Determine the [X, Y] coordinate at the center of the cell enclosing the given text.  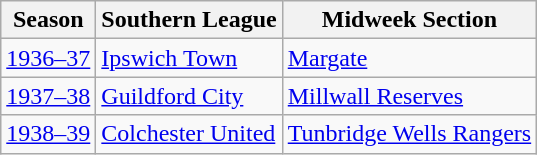
Millwall Reserves [409, 96]
Southern League [189, 20]
Midweek Section [409, 20]
Guildford City [189, 96]
1936–37 [48, 58]
1937–38 [48, 96]
Colchester United [189, 134]
1938–39 [48, 134]
Tunbridge Wells Rangers [409, 134]
Season [48, 20]
Ipswich Town [189, 58]
Margate [409, 58]
